Find where the given text appears and provide that cell's center as [x, y] coordinate. 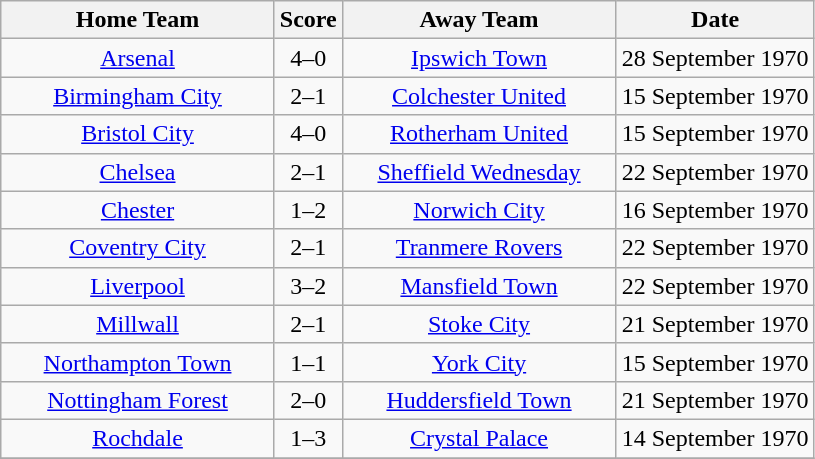
1–1 [308, 362]
14 September 1970 [716, 438]
Stoke City [479, 324]
Birmingham City [138, 96]
Colchester United [479, 96]
28 September 1970 [716, 58]
Nottingham Forest [138, 400]
Sheffield Wednesday [479, 172]
Liverpool [138, 286]
Bristol City [138, 134]
Millwall [138, 324]
3–2 [308, 286]
Away Team [479, 20]
16 September 1970 [716, 210]
Chelsea [138, 172]
Tranmere Rovers [479, 248]
Norwich City [479, 210]
Ipswich Town [479, 58]
1–2 [308, 210]
Huddersfield Town [479, 400]
Home Team [138, 20]
1–3 [308, 438]
Coventry City [138, 248]
Arsenal [138, 58]
Crystal Palace [479, 438]
Rotherham United [479, 134]
Rochdale [138, 438]
Mansfield Town [479, 286]
Northampton Town [138, 362]
Chester [138, 210]
2–0 [308, 400]
Score [308, 20]
Date [716, 20]
York City [479, 362]
